Output the [x, y] coordinate of the center of the cell containing the given text.  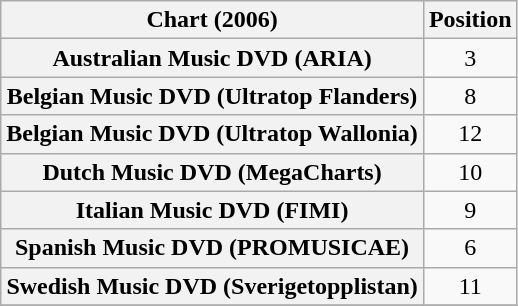
Belgian Music DVD (Ultratop Flanders) [212, 96]
Swedish Music DVD (Sverigetopplistan) [212, 286]
Chart (2006) [212, 20]
Belgian Music DVD (Ultratop Wallonia) [212, 134]
11 [470, 286]
9 [470, 210]
Position [470, 20]
Italian Music DVD (FIMI) [212, 210]
Dutch Music DVD (MegaCharts) [212, 172]
Australian Music DVD (ARIA) [212, 58]
10 [470, 172]
Spanish Music DVD (PROMUSICAE) [212, 248]
3 [470, 58]
12 [470, 134]
8 [470, 96]
6 [470, 248]
